Return [x, y] of the center of cell containing provided text 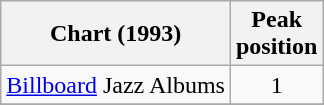
Peakposition [276, 34]
Billboard Jazz Albums [116, 85]
Chart (1993) [116, 34]
1 [276, 85]
